Search for the cell housing the specified text and yield its [X, Y] center coordinate. 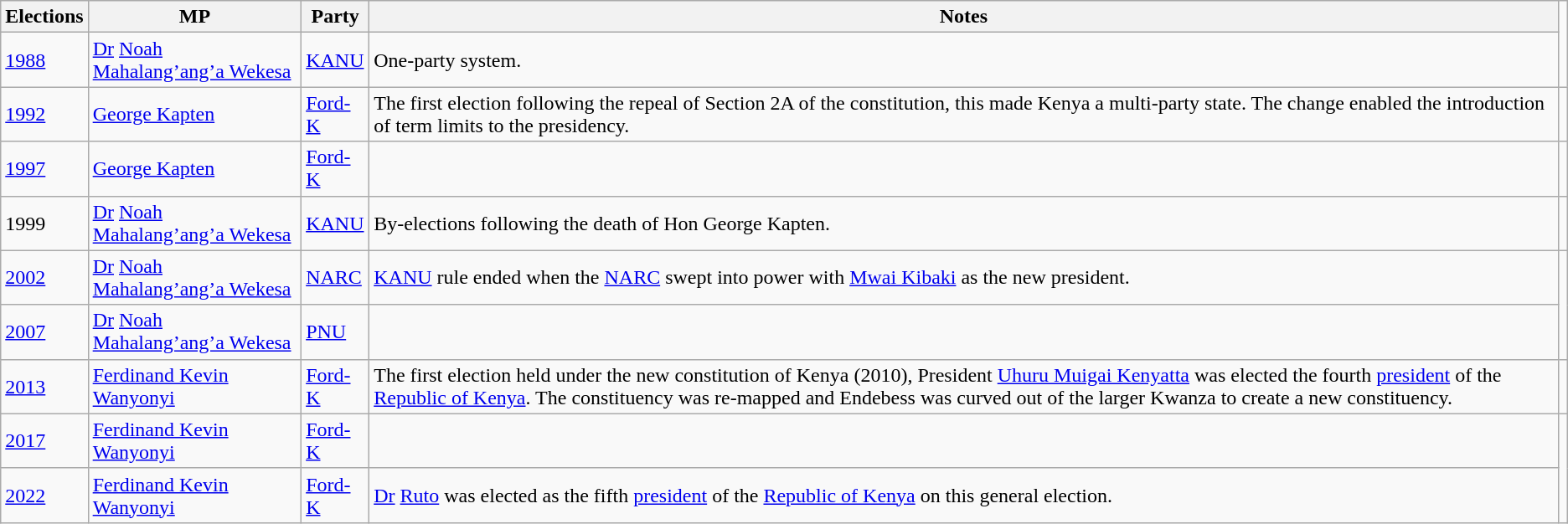
Notes [963, 17]
2017 [44, 440]
2002 [44, 278]
1992 [44, 114]
MP [194, 17]
NARC [335, 278]
KANU rule ended when the NARC swept into power with Mwai Kibaki as the new president. [963, 278]
2022 [44, 496]
One-party system. [963, 60]
PNU [335, 331]
By-elections following the death of Hon George Kapten. [963, 223]
Dr Ruto was elected as the fifth president of the Republic of Kenya on this general election. [963, 496]
Elections [44, 17]
2013 [44, 387]
2007 [44, 331]
1997 [44, 169]
1999 [44, 223]
1988 [44, 60]
Party [335, 17]
